Extract the (X, Y) coordinate from the center of the cell holding the provided text.  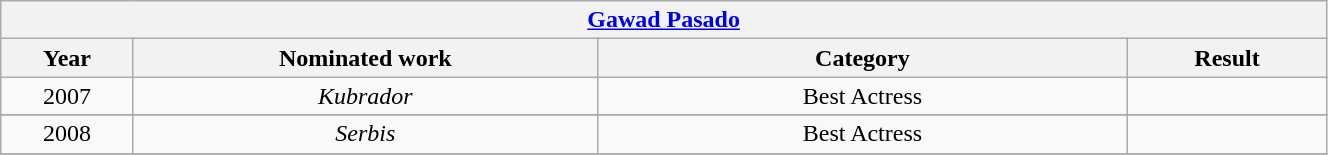
Nominated work (365, 58)
Category (862, 58)
Gawad Pasado (664, 20)
Result (1228, 58)
Kubrador (365, 96)
Year (68, 58)
Serbis (365, 134)
2007 (68, 96)
2008 (68, 134)
